Search for the cell housing the specified text and yield its (X, Y) center coordinate. 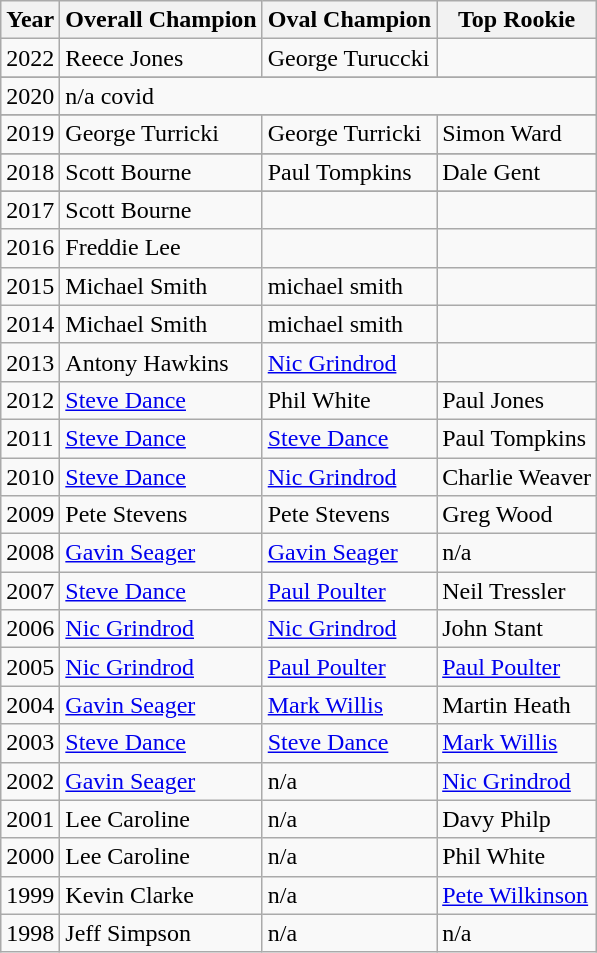
2008 (30, 553)
2012 (30, 400)
2004 (30, 705)
Oval Champion (349, 20)
2011 (30, 438)
2013 (30, 362)
2002 (30, 781)
2014 (30, 324)
2009 (30, 515)
Simon Ward (517, 134)
Martin Heath (517, 705)
Charlie Weaver (517, 477)
Kevin Clarke (161, 895)
Reece Jones (161, 58)
2005 (30, 667)
John Stant (517, 629)
Pete Wilkinson (517, 895)
2017 (30, 210)
2015 (30, 286)
Year (30, 20)
2020 (30, 96)
Paul Jones (517, 400)
2010 (30, 477)
Davy Philp (517, 819)
Dale Gent (517, 172)
Freddie Lee (161, 248)
Overall Champion (161, 20)
2022 (30, 58)
2019 (30, 134)
George Turuccki (349, 58)
Top Rookie (517, 20)
Greg Wood (517, 515)
1999 (30, 895)
2006 (30, 629)
2007 (30, 591)
1998 (30, 933)
n/a covid (328, 96)
2016 (30, 248)
Antony Hawkins (161, 362)
2000 (30, 857)
Neil Tressler (517, 591)
2003 (30, 743)
2001 (30, 819)
Jeff Simpson (161, 933)
2018 (30, 172)
